Extract the (X, Y) coordinate from the center of the cell holding the provided text.  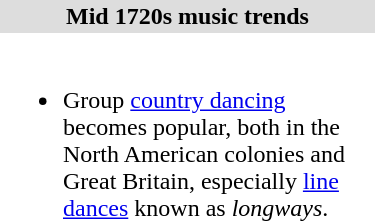
Mid 1720s music trends (188, 16)
